Find where the given text appears and provide that cell's center as (X, Y) coordinate. 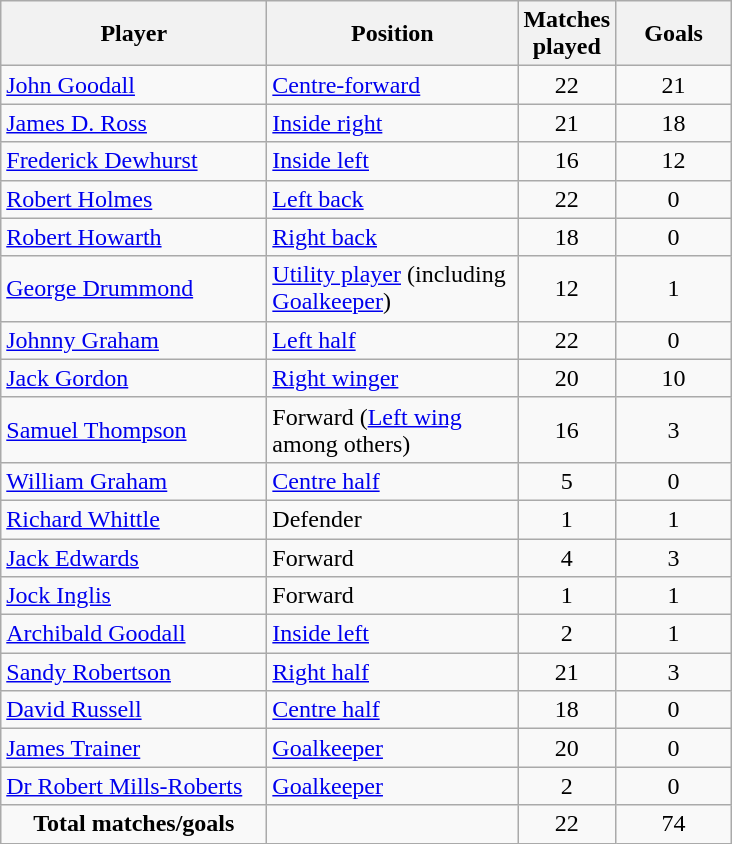
Right half (392, 672)
5 (567, 481)
Jack Edwards (134, 557)
Left half (392, 340)
Left back (392, 199)
Total matches/goals (134, 824)
10 (674, 378)
Robert Howarth (134, 237)
Matches played (567, 34)
Player (134, 34)
William Graham (134, 481)
David Russell (134, 710)
Samuel Thompson (134, 430)
Richard Whittle (134, 519)
Right winger (392, 378)
Robert Holmes (134, 199)
4 (567, 557)
Frederick Dewhurst (134, 161)
James Trainer (134, 748)
Inside right (392, 123)
Centre-forward (392, 85)
Johnny Graham (134, 340)
Forward (Left wing among others) (392, 430)
Jock Inglis (134, 596)
Position (392, 34)
James D. Ross (134, 123)
Defender (392, 519)
74 (674, 824)
Goals (674, 34)
Dr Robert Mills-Roberts (134, 786)
John Goodall (134, 85)
Utility player (including Goalkeeper) (392, 288)
Right back (392, 237)
George Drummond (134, 288)
Sandy Robertson (134, 672)
Jack Gordon (134, 378)
Archibald Goodall (134, 634)
